Scan for the cell matching the given text and deliver its [x, y] coordinate at center. 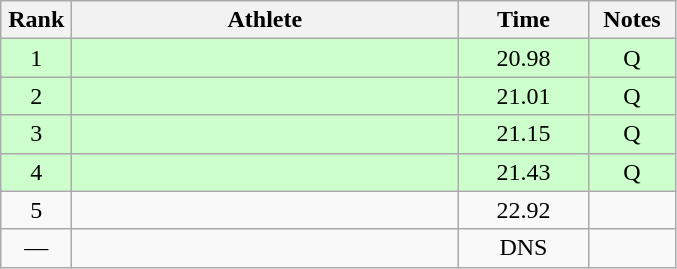
3 [36, 134]
4 [36, 172]
Time [524, 20]
21.43 [524, 172]
20.98 [524, 58]
22.92 [524, 210]
1 [36, 58]
21.15 [524, 134]
Athlete [265, 20]
DNS [524, 248]
21.01 [524, 96]
— [36, 248]
Rank [36, 20]
2 [36, 96]
5 [36, 210]
Notes [632, 20]
